Determine the [x, y] coordinate at the center of the cell enclosing the given text.  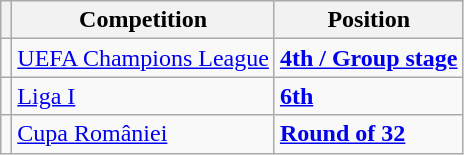
4th / Group stage [368, 58]
Liga I [144, 96]
UEFA Champions League [144, 58]
Competition [144, 20]
Position [368, 20]
6th [368, 96]
Round of 32 [368, 134]
Cupa României [144, 134]
